Identify which cell holds the provided text, then report its (X, Y) central coordinate. 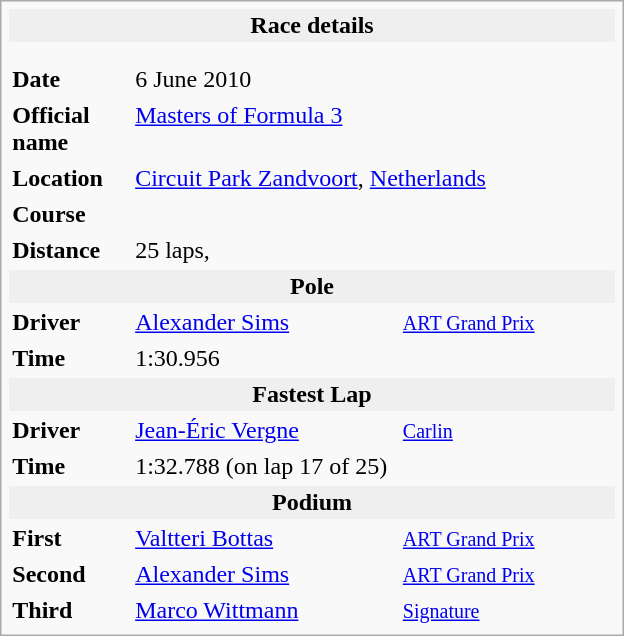
Circuit Park Zandvoort, Netherlands (374, 178)
Jean-Éric Vergne (264, 430)
Podium (312, 502)
First (69, 538)
Distance (69, 250)
Marco Wittmann (264, 610)
Valtteri Bottas (264, 538)
1:30.956 (374, 358)
Third (69, 610)
25 laps, (374, 250)
Date (69, 80)
Course (69, 214)
Pole (312, 286)
Race details (312, 26)
Fastest Lap (312, 394)
Signature (508, 610)
Official name (69, 129)
Carlin (508, 430)
6 June 2010 (264, 80)
1:32.788 (on lap 17 of 25) (374, 466)
Second (69, 574)
Location (69, 178)
Masters of Formula 3 (374, 129)
